Extract the (x, y) coordinate from the center of the cell holding the provided text.  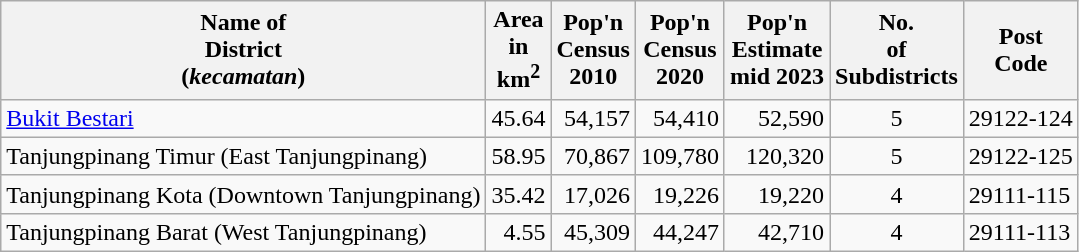
No.ofSubdistricts (897, 50)
PostCode (1020, 50)
29122-124 (1020, 118)
Pop'nEstimatemid 2023 (776, 50)
52,590 (776, 118)
Pop'nCensus2010 (593, 50)
Tanjungpinang Barat (West Tanjungpinang) (244, 232)
54,157 (593, 118)
Pop'nCensus2020 (680, 50)
19,220 (776, 194)
29111-115 (1020, 194)
Bukit Bestari (244, 118)
58.95 (518, 156)
45,309 (593, 232)
29111-113 (1020, 232)
Tanjungpinang Kota (Downtown Tanjungpinang) (244, 194)
70,867 (593, 156)
17,026 (593, 194)
4.55 (518, 232)
35.42 (518, 194)
109,780 (680, 156)
29122-125 (1020, 156)
44,247 (680, 232)
120,320 (776, 156)
42,710 (776, 232)
Tanjungpinang Timur (East Tanjungpinang) (244, 156)
Area in km2 (518, 50)
19,226 (680, 194)
Name ofDistrict(kecamatan) (244, 50)
54,410 (680, 118)
45.64 (518, 118)
